From the cell containing the given text, extract its center point as (x, y) coordinate. 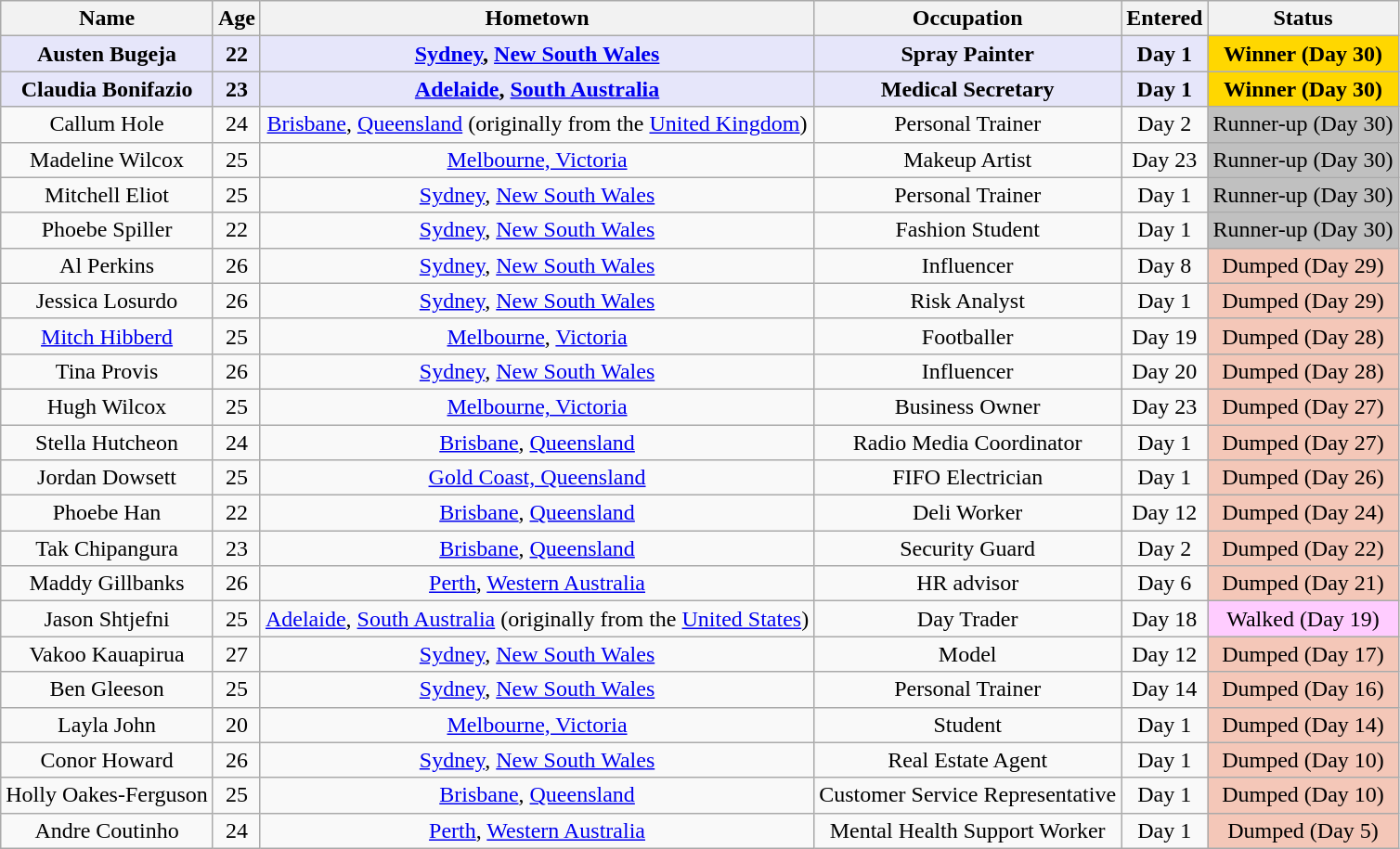
Austen Bugeja (108, 54)
Brisbane, Queensland (originally from the United Kingdom) (537, 124)
Day Trader (967, 619)
Security Guard (967, 548)
Dumped (Day 16) (1303, 689)
Tina Provis (108, 371)
Tak Chipangura (108, 548)
Conor Howard (108, 760)
Claudia Bonifazio (108, 89)
Stella Hutcheon (108, 443)
Fashion Student (967, 230)
Holly Oakes-Ferguson (108, 795)
HR advisor (967, 584)
20 (236, 725)
Makeup Artist (967, 160)
Age (236, 19)
Andre Coutinho (108, 830)
Dumped (Day 22) (1303, 548)
Real Estate Agent (967, 760)
Medical Secretary (967, 89)
Mitch Hibberd (108, 336)
Student (967, 725)
Jordan Dowsett (108, 478)
Dumped (Day 14) (1303, 725)
Footballer (967, 336)
Hometown (537, 19)
Jessica Losurdo (108, 301)
Spray Painter (967, 54)
Phoebe Han (108, 513)
Dumped (Day 21) (1303, 584)
Dumped (Day 17) (1303, 654)
Madeline Wilcox (108, 160)
Dumped (Day 26) (1303, 478)
Day 14 (1164, 689)
Hugh Wilcox (108, 406)
Day 19 (1164, 336)
Deli Worker (967, 513)
Radio Media Coordinator (967, 443)
Dumped (Day 24) (1303, 513)
Occupation (967, 19)
27 (236, 654)
FIFO Electrician (967, 478)
Name (108, 19)
Jason Shtjefni (108, 619)
Vakoo Kauapirua (108, 654)
Phoebe Spiller (108, 230)
Risk Analyst (967, 301)
Gold Coast, Queensland (537, 478)
Maddy Gillbanks (108, 584)
Status (1303, 19)
Al Perkins (108, 265)
Day 20 (1164, 371)
Callum Hole (108, 124)
Adelaide, South Australia (originally from the United States) (537, 619)
Business Owner (967, 406)
Model (967, 654)
Customer Service Representative (967, 795)
Walked (Day 19) (1303, 619)
Day 8 (1164, 265)
Ben Gleeson (108, 689)
Mental Health Support Worker (967, 830)
Adelaide, South Australia (537, 89)
Day 6 (1164, 584)
Day 18 (1164, 619)
Entered (1164, 19)
Layla John (108, 725)
Mitchell Eliot (108, 195)
Dumped (Day 5) (1303, 830)
